Pinpoint the cell where the given text exists, returning its [X, Y] midpoint coordinate. 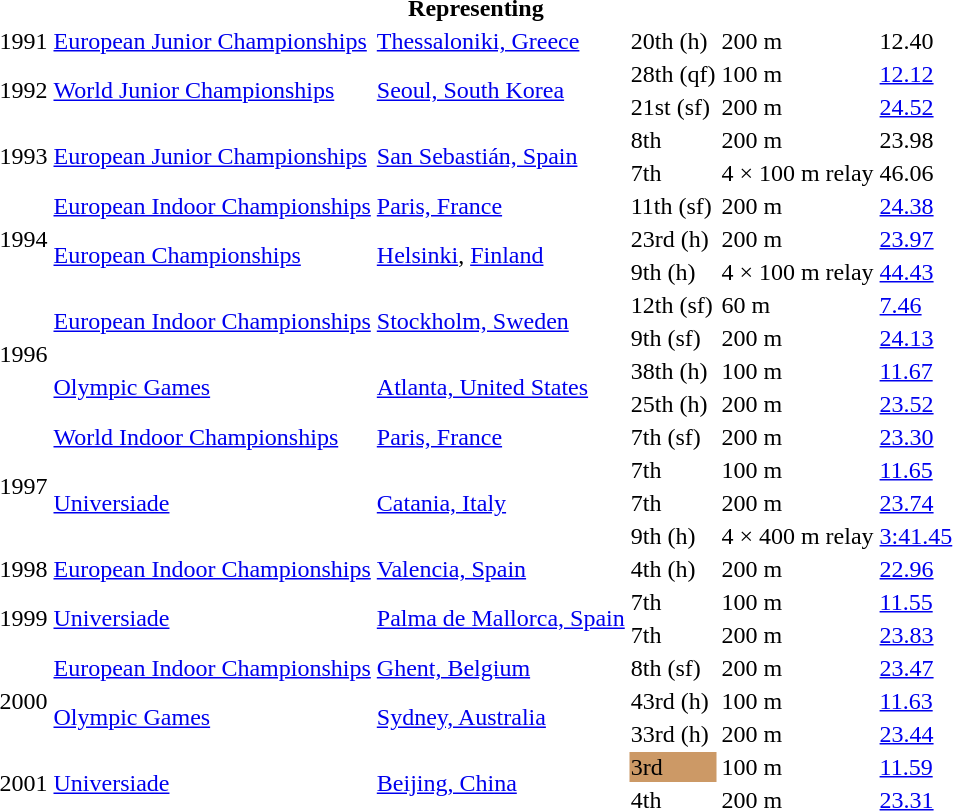
25th (h) [673, 404]
4 × 400 m relay [798, 536]
38th (h) [673, 371]
Catania, Italy [500, 503]
20th (h) [673, 41]
World Junior Championships [212, 90]
43rd (h) [673, 701]
3rd [673, 767]
7th (sf) [673, 437]
4th (h) [673, 569]
Thessaloniki, Greece [500, 41]
Seoul, South Korea [500, 90]
23rd (h) [673, 239]
9th (sf) [673, 338]
Ghent, Belgium [500, 668]
12th (sf) [673, 305]
21st (sf) [673, 107]
Sydney, Australia [500, 718]
28th (qf) [673, 74]
33rd (h) [673, 734]
Helsinki, Finland [500, 256]
8th [673, 140]
60 m [798, 305]
San Sebastián, Spain [500, 156]
Stockholm, Sweden [500, 322]
Palma de Mallorca, Spain [500, 618]
11th (sf) [673, 206]
World Indoor Championships [212, 437]
European Championships [212, 256]
Valencia, Spain [500, 569]
8th (sf) [673, 668]
Atlanta, United States [500, 388]
